Determine the (X, Y) coordinate at the center of the cell enclosing the given text.  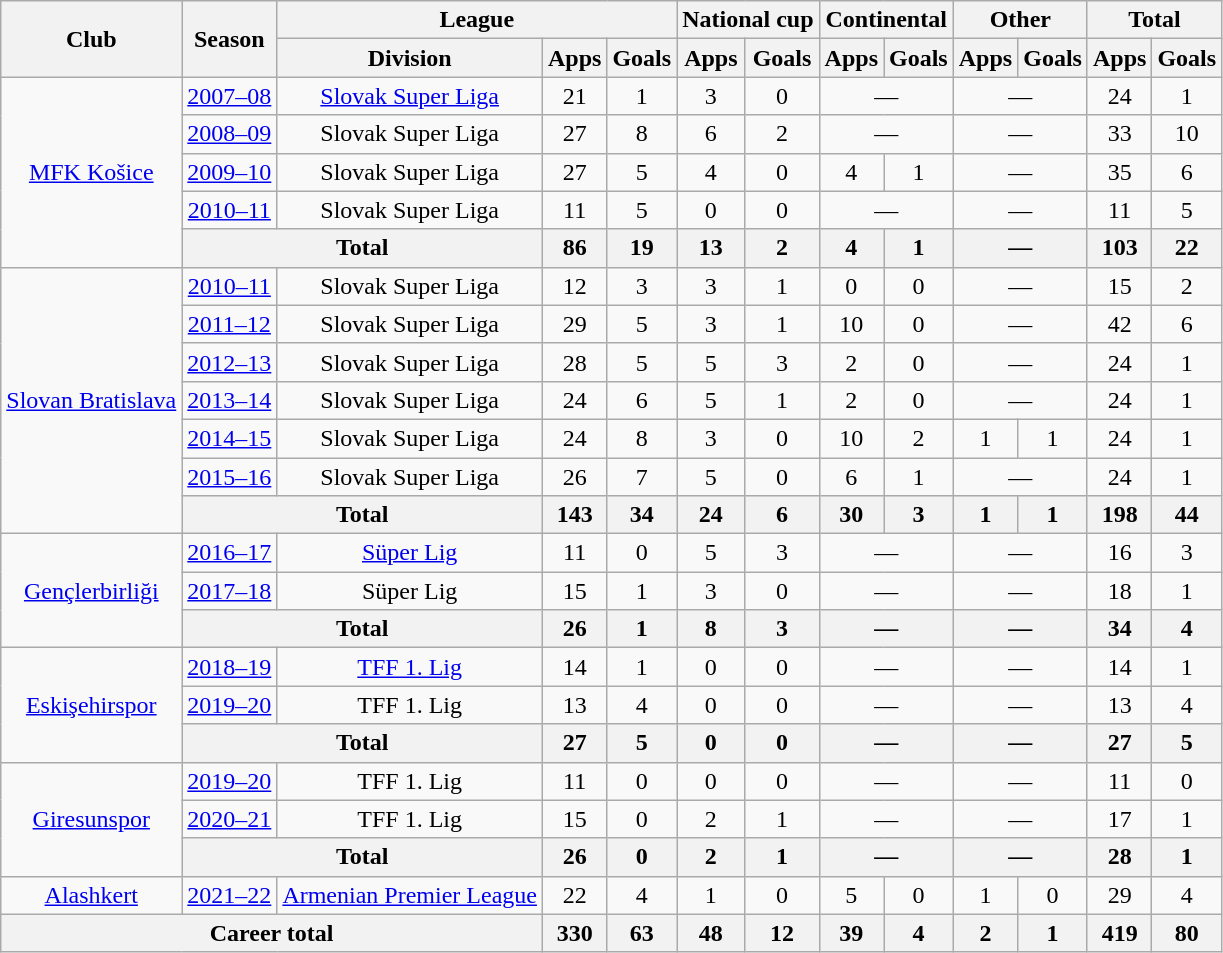
Season (230, 39)
30 (851, 515)
63 (642, 933)
2013–14 (230, 400)
39 (851, 933)
44 (1187, 515)
Gençlerbirliği (92, 591)
Other (1020, 20)
2016–17 (230, 553)
Slovan Bratislava (92, 400)
18 (1119, 591)
143 (574, 515)
21 (574, 96)
2018–19 (230, 667)
7 (642, 477)
419 (1119, 933)
33 (1119, 134)
42 (1119, 324)
2014–15 (230, 438)
League (477, 20)
Career total (272, 933)
2008–09 (230, 134)
2015–16 (230, 477)
2020–21 (230, 819)
Continental (886, 20)
Eskişehirspor (92, 705)
19 (642, 248)
2021–22 (230, 895)
Giresunspor (92, 819)
Armenian Premier League (410, 895)
Alashkert (92, 895)
17 (1119, 819)
48 (711, 933)
National cup (748, 20)
2009–10 (230, 172)
35 (1119, 172)
MFK Košice (92, 172)
Club (92, 39)
103 (1119, 248)
16 (1119, 553)
2007–08 (230, 96)
198 (1119, 515)
86 (574, 248)
330 (574, 933)
80 (1187, 933)
2012–13 (230, 362)
2011–12 (230, 324)
Division (410, 58)
2017–18 (230, 591)
